From the cell containing the given text, extract its center point as (x, y) coordinate. 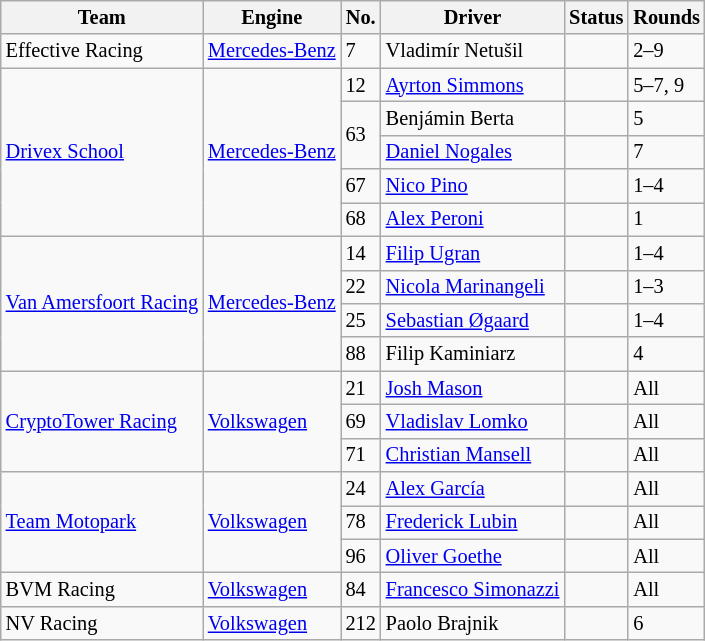
5 (666, 118)
24 (361, 489)
Nico Pino (472, 186)
Status (596, 17)
Effective Racing (102, 51)
NV Racing (102, 623)
78 (361, 522)
14 (361, 253)
96 (361, 556)
Alex Peroni (472, 219)
Christian Mansell (472, 455)
2–9 (666, 51)
Van Amersfoort Racing (102, 304)
25 (361, 320)
4 (666, 354)
67 (361, 186)
12 (361, 85)
Vladimír Netušil (472, 51)
84 (361, 589)
Filip Kaminiarz (472, 354)
Driver (472, 17)
Nicola Marinangeli (472, 287)
Team Motopark (102, 522)
Benjámin Berta (472, 118)
63 (361, 134)
CryptoTower Racing (102, 422)
Ayrton Simmons (472, 85)
Sebastian Øgaard (472, 320)
Team (102, 17)
1–3 (666, 287)
6 (666, 623)
71 (361, 455)
Josh Mason (472, 388)
Alex García (472, 489)
88 (361, 354)
21 (361, 388)
BVM Racing (102, 589)
Frederick Lubin (472, 522)
Drivex School (102, 152)
69 (361, 421)
22 (361, 287)
Rounds (666, 17)
1 (666, 219)
No. (361, 17)
Francesco Simonazzi (472, 589)
212 (361, 623)
Engine (272, 17)
Daniel Nogales (472, 152)
5–7, 9 (666, 85)
Oliver Goethe (472, 556)
68 (361, 219)
Paolo Brajnik (472, 623)
Filip Ugran (472, 253)
Vladislav Lomko (472, 421)
